Pinpoint the cell where the given text exists, returning its (x, y) midpoint coordinate. 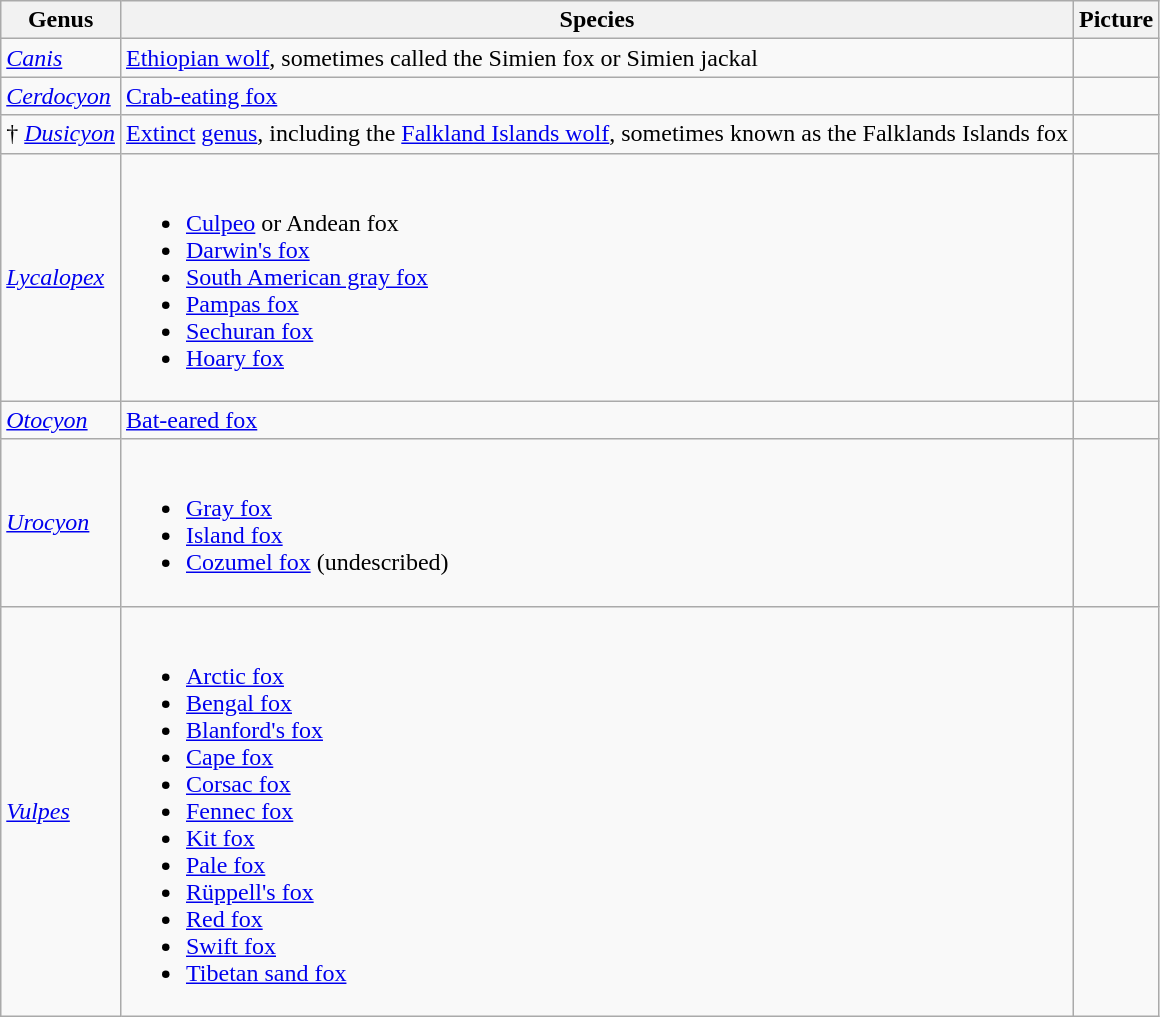
Bat-eared fox (596, 420)
Genus (61, 20)
Extinct genus, including the Falkland Islands wolf, sometimes known as the Falklands Islands fox (596, 134)
Canis (61, 58)
Lycalopex (61, 277)
Otocyon (61, 420)
† Dusicyon (61, 134)
Crab-eating fox (596, 96)
Cerdocyon (61, 96)
Species (596, 20)
Picture (1116, 20)
Ethiopian wolf, sometimes called the Simien fox or Simien jackal (596, 58)
Vulpes (61, 811)
Culpeo or Andean foxDarwin's foxSouth American gray foxPampas foxSechuran foxHoary fox (596, 277)
Gray foxIsland foxCozumel fox (undescribed) (596, 522)
Urocyon (61, 522)
Arctic foxBengal foxBlanford's foxCape foxCorsac foxFennec foxKit foxPale foxRüppell's foxRed foxSwift foxTibetan sand fox (596, 811)
